Identify which cell holds the provided text, then report its [x, y] central coordinate. 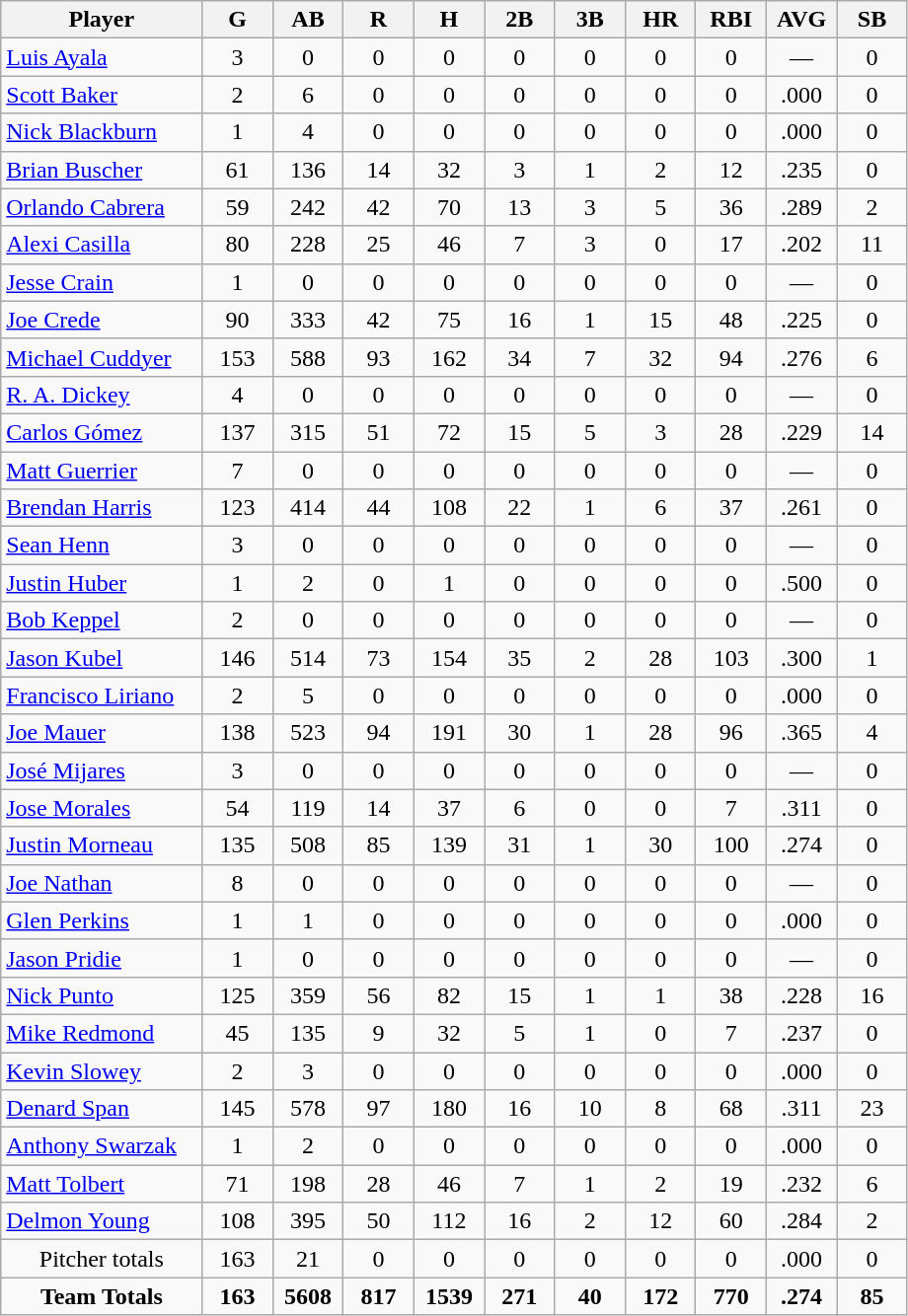
68 [730, 1109]
50 [379, 1221]
Jason Pridie [102, 958]
514 [308, 658]
Joe Nathan [102, 883]
Denard Span [102, 1109]
23 [872, 1109]
198 [308, 1184]
.225 [801, 320]
153 [237, 357]
31 [519, 845]
588 [308, 357]
70 [448, 207]
Justin Huber [102, 583]
Anthony Swarzak [102, 1146]
137 [237, 432]
.289 [801, 207]
.229 [801, 432]
R [379, 20]
AB [308, 20]
45 [237, 1033]
AVG [801, 20]
100 [730, 845]
G [237, 20]
Delmon Young [102, 1221]
Scott Baker [102, 95]
523 [308, 733]
Mike Redmond [102, 1033]
34 [519, 357]
.261 [801, 508]
SB [872, 20]
242 [308, 207]
Carlos Gómez [102, 432]
25 [379, 245]
96 [730, 733]
Brendan Harris [102, 508]
.228 [801, 995]
Bob Keppel [102, 621]
271 [519, 1296]
.365 [801, 733]
817 [379, 1296]
54 [237, 808]
10 [590, 1109]
Francisco Liriano [102, 695]
75 [448, 320]
71 [237, 1184]
.232 [801, 1184]
80 [237, 245]
93 [379, 357]
19 [730, 1184]
103 [730, 658]
Joe Crede [102, 320]
125 [237, 995]
139 [448, 845]
5608 [308, 1296]
9 [379, 1033]
60 [730, 1221]
90 [237, 320]
Jose Morales [102, 808]
Nick Blackburn [102, 132]
146 [237, 658]
3B [590, 20]
172 [659, 1296]
Joe Mauer [102, 733]
Matt Tolbert [102, 1184]
22 [519, 508]
56 [379, 995]
.300 [801, 658]
Glen Perkins [102, 920]
Player [102, 20]
508 [308, 845]
191 [448, 733]
17 [730, 245]
José Mijares [102, 770]
Jesse Crain [102, 282]
Luis Ayala [102, 57]
228 [308, 245]
145 [237, 1109]
RBI [730, 20]
.202 [801, 245]
Justin Morneau [102, 845]
.235 [801, 170]
72 [448, 432]
H [448, 20]
Sean Henn [102, 546]
Kevin Slowey [102, 1070]
112 [448, 1221]
123 [237, 508]
119 [308, 808]
Alexi Casilla [102, 245]
44 [379, 508]
.500 [801, 583]
333 [308, 320]
154 [448, 658]
315 [308, 432]
21 [308, 1259]
136 [308, 170]
.237 [801, 1033]
97 [379, 1109]
162 [448, 357]
Pitcher totals [102, 1259]
48 [730, 320]
414 [308, 508]
61 [237, 170]
R. A. Dickey [102, 395]
359 [308, 995]
Matt Guerrier [102, 471]
138 [237, 733]
395 [308, 1221]
1539 [448, 1296]
Michael Cuddyer [102, 357]
180 [448, 1109]
36 [730, 207]
38 [730, 995]
Brian Buscher [102, 170]
.276 [801, 357]
11 [872, 245]
Orlando Cabrera [102, 207]
.284 [801, 1221]
Nick Punto [102, 995]
82 [448, 995]
40 [590, 1296]
Team Totals [102, 1296]
770 [730, 1296]
13 [519, 207]
HR [659, 20]
35 [519, 658]
Jason Kubel [102, 658]
73 [379, 658]
578 [308, 1109]
2B [519, 20]
59 [237, 207]
51 [379, 432]
